For the text-containing cell, return its midpoint in [x, y] coordinate format. 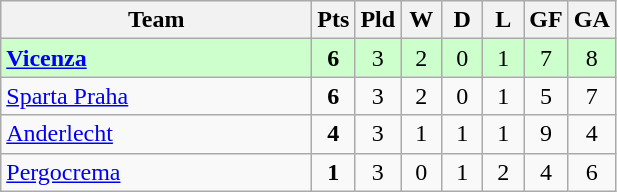
Team [156, 20]
Pts [334, 20]
D [462, 20]
8 [592, 58]
GA [592, 20]
Pergocrema [156, 172]
Vicenza [156, 58]
W [422, 20]
9 [546, 134]
Anderlecht [156, 134]
GF [546, 20]
L [504, 20]
5 [546, 96]
Pld [378, 20]
Sparta Praha [156, 96]
